Identify which cell holds the provided text, then report its [X, Y] central coordinate. 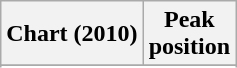
Chart (2010) [72, 34]
Peakposition [189, 34]
